Output the [X, Y] coordinate of the center of the cell containing the given text.  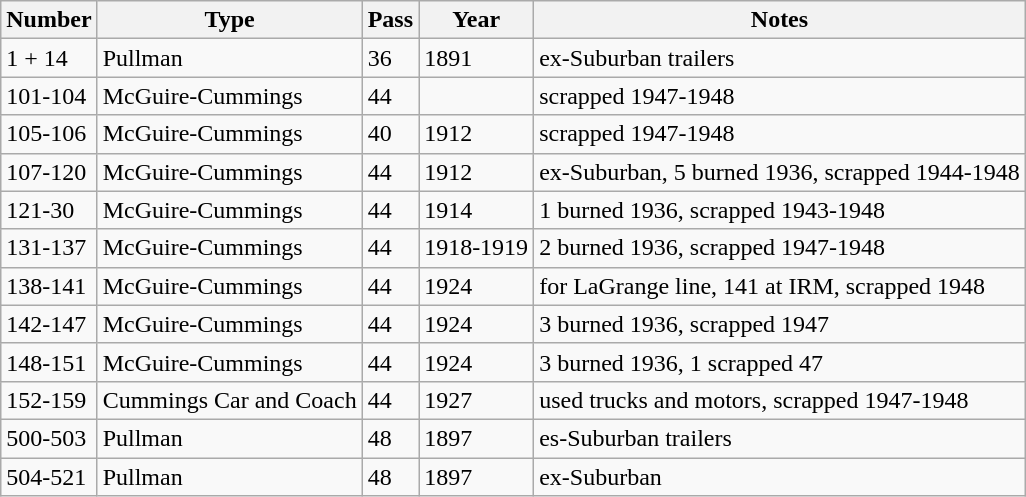
36 [390, 58]
for LaGrange line, 141 at IRM, scrapped 1948 [780, 286]
152-159 [49, 400]
ex-Suburban trailers [780, 58]
142-147 [49, 324]
1 + 14 [49, 58]
Cummings Car and Coach [230, 400]
121-30 [49, 210]
131-137 [49, 248]
Number [49, 20]
Year [476, 20]
1918-1919 [476, 248]
ex-Suburban [780, 477]
105-106 [49, 134]
500-503 [49, 438]
40 [390, 134]
1914 [476, 210]
es-Suburban trailers [780, 438]
3 burned 1936, scrapped 1947 [780, 324]
1 burned 1936, scrapped 1943-1948 [780, 210]
148-151 [49, 362]
Type [230, 20]
3 burned 1936, 1 scrapped 47 [780, 362]
used trucks and motors, scrapped 1947-1948 [780, 400]
1891 [476, 58]
Notes [780, 20]
2 burned 1936, scrapped 1947-1948 [780, 248]
ex-Suburban, 5 burned 1936, scrapped 1944-1948 [780, 172]
138-141 [49, 286]
504-521 [49, 477]
Pass [390, 20]
101-104 [49, 96]
1927 [476, 400]
107-120 [49, 172]
